Scan for the cell matching the given text and deliver its (X, Y) coordinate at center. 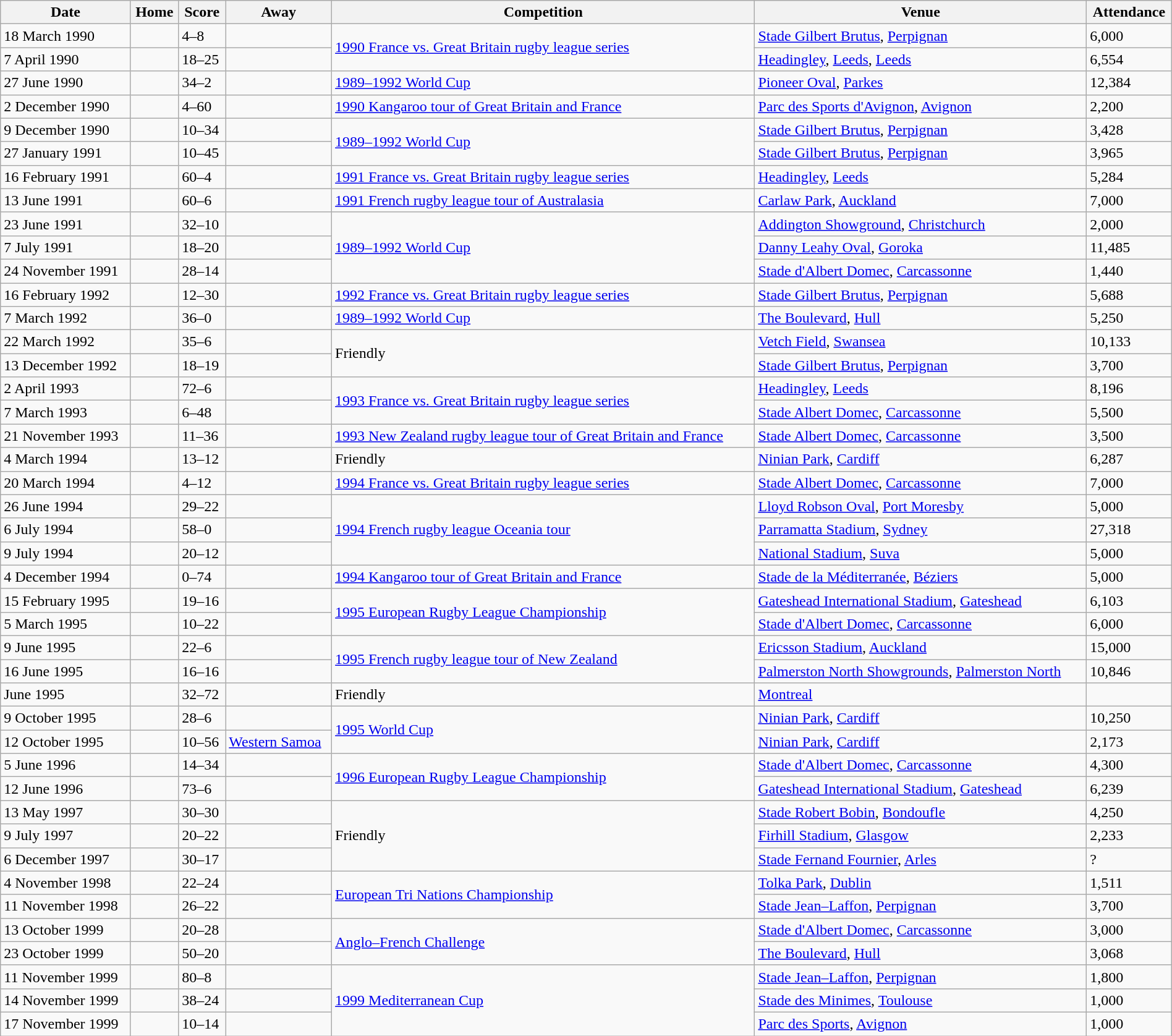
21 November 1993 (66, 436)
7 March 1992 (66, 318)
72–6 (202, 389)
1995 World Cup (543, 730)
7 April 1990 (66, 59)
7 March 1993 (66, 412)
20 March 1994 (66, 483)
Anglo–French Challenge (543, 941)
80–8 (202, 977)
60–4 (202, 177)
1992 France vs. Great Britain rugby league series (543, 295)
18–19 (202, 365)
? (1129, 859)
20–12 (202, 553)
5,250 (1129, 318)
9 December 1990 (66, 130)
16 February 1992 (66, 295)
3,500 (1129, 436)
29–22 (202, 506)
2,173 (1129, 742)
10–34 (202, 130)
European Tri Nations Championship (543, 894)
18 March 1990 (66, 36)
3,965 (1129, 153)
13 October 1999 (66, 930)
10–56 (202, 742)
4,300 (1129, 765)
73–6 (202, 789)
4 December 1994 (66, 577)
Vetch Field, Swansea (921, 342)
16–16 (202, 671)
June 1995 (66, 695)
27 January 1991 (66, 153)
58–0 (202, 530)
10–45 (202, 153)
Parramatta Stadium, Sydney (921, 530)
1,800 (1129, 977)
6 December 1997 (66, 859)
Parc des Sports, Avignon (921, 1024)
1991 French rugby league tour of Australasia (543, 200)
28–6 (202, 718)
36–0 (202, 318)
38–24 (202, 1000)
28–14 (202, 271)
Attendance (1129, 12)
Firhill Stadium, Glasgow (921, 836)
1990 France vs. Great Britain rugby league series (543, 48)
Lloyd Robson Oval, Port Moresby (921, 506)
Home (155, 12)
1994 French rugby league Oceania tour (543, 530)
4 March 1994 (66, 459)
6,103 (1129, 600)
1995 French rugby league tour of New Zealand (543, 659)
22 March 1992 (66, 342)
Parc des Sports d'Avignon, Avignon (921, 106)
5 June 1996 (66, 765)
1,511 (1129, 883)
26–22 (202, 906)
6,287 (1129, 459)
18–20 (202, 247)
22–24 (202, 883)
Stade Fernand Fournier, Arles (921, 859)
9 July 1997 (66, 836)
6,554 (1129, 59)
32–72 (202, 695)
24 November 1991 (66, 271)
6 July 1994 (66, 530)
10,846 (1129, 671)
23 October 1999 (66, 953)
12,384 (1129, 83)
14 November 1999 (66, 1000)
Headingley, Leeds, Leeds (921, 59)
1999 Mediterranean Cup (543, 1000)
Palmerston North Showgrounds, Palmerston North (921, 671)
15,000 (1129, 647)
Stade des Minimes, Toulouse (921, 1000)
1993 New Zealand rugby league tour of Great Britain and France (543, 436)
3,428 (1129, 130)
4–12 (202, 483)
Ericsson Stadium, Auckland (921, 647)
2,233 (1129, 836)
32–10 (202, 224)
11 November 1998 (66, 906)
Tolka Park, Dublin (921, 883)
20–28 (202, 930)
15 February 1995 (66, 600)
27 June 1990 (66, 83)
Score (202, 12)
2,200 (1129, 106)
6,239 (1129, 789)
Western Samoa (279, 742)
5 March 1995 (66, 624)
Stade Robert Bobin, Bondoufle (921, 812)
0–74 (202, 577)
3,000 (1129, 930)
9 October 1995 (66, 718)
9 June 1995 (66, 647)
4–8 (202, 36)
5,284 (1129, 177)
National Stadium, Suva (921, 553)
35–6 (202, 342)
16 June 1995 (66, 671)
13 May 1997 (66, 812)
1990 Kangaroo tour of Great Britain and France (543, 106)
Stade de la Méditerranée, Béziers (921, 577)
16 February 1991 (66, 177)
3,068 (1129, 953)
1995 European Rugby League Championship (543, 612)
13–12 (202, 459)
1,440 (1129, 271)
2 April 1993 (66, 389)
Carlaw Park, Auckland (921, 200)
1993 France vs. Great Britain rugby league series (543, 401)
6–48 (202, 412)
23 June 1991 (66, 224)
Pioneer Oval, Parkes (921, 83)
26 June 1994 (66, 506)
2 December 1990 (66, 106)
Montreal (921, 695)
13 December 1992 (66, 365)
1994 France vs. Great Britain rugby league series (543, 483)
9 July 1994 (66, 553)
10–22 (202, 624)
30–30 (202, 812)
12 June 1996 (66, 789)
34–2 (202, 83)
4–60 (202, 106)
11,485 (1129, 247)
8,196 (1129, 389)
Danny Leahy Oval, Goroka (921, 247)
50–20 (202, 953)
19–16 (202, 600)
18–25 (202, 59)
Competition (543, 12)
60–6 (202, 200)
4,250 (1129, 812)
30–17 (202, 859)
5,688 (1129, 295)
13 June 1991 (66, 200)
2,000 (1129, 224)
Addington Showground, Christchurch (921, 224)
11–36 (202, 436)
Venue (921, 12)
1994 Kangaroo tour of Great Britain and France (543, 577)
10–14 (202, 1024)
12–30 (202, 295)
10,250 (1129, 718)
7 July 1991 (66, 247)
22–6 (202, 647)
12 October 1995 (66, 742)
10,133 (1129, 342)
Date (66, 12)
14–34 (202, 765)
11 November 1999 (66, 977)
1996 European Rugby League Championship (543, 777)
4 November 1998 (66, 883)
17 November 1999 (66, 1024)
Away (279, 12)
1991 France vs. Great Britain rugby league series (543, 177)
5,500 (1129, 412)
27,318 (1129, 530)
20–22 (202, 836)
